Determine the (x, y) coordinate at the center of the cell enclosing the given text.  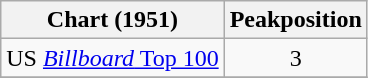
US Billboard Top 100 (112, 58)
Peakposition (296, 20)
Chart (1951) (112, 20)
3 (296, 58)
